Extract the (X, Y) coordinate from the center of the cell holding the provided text.  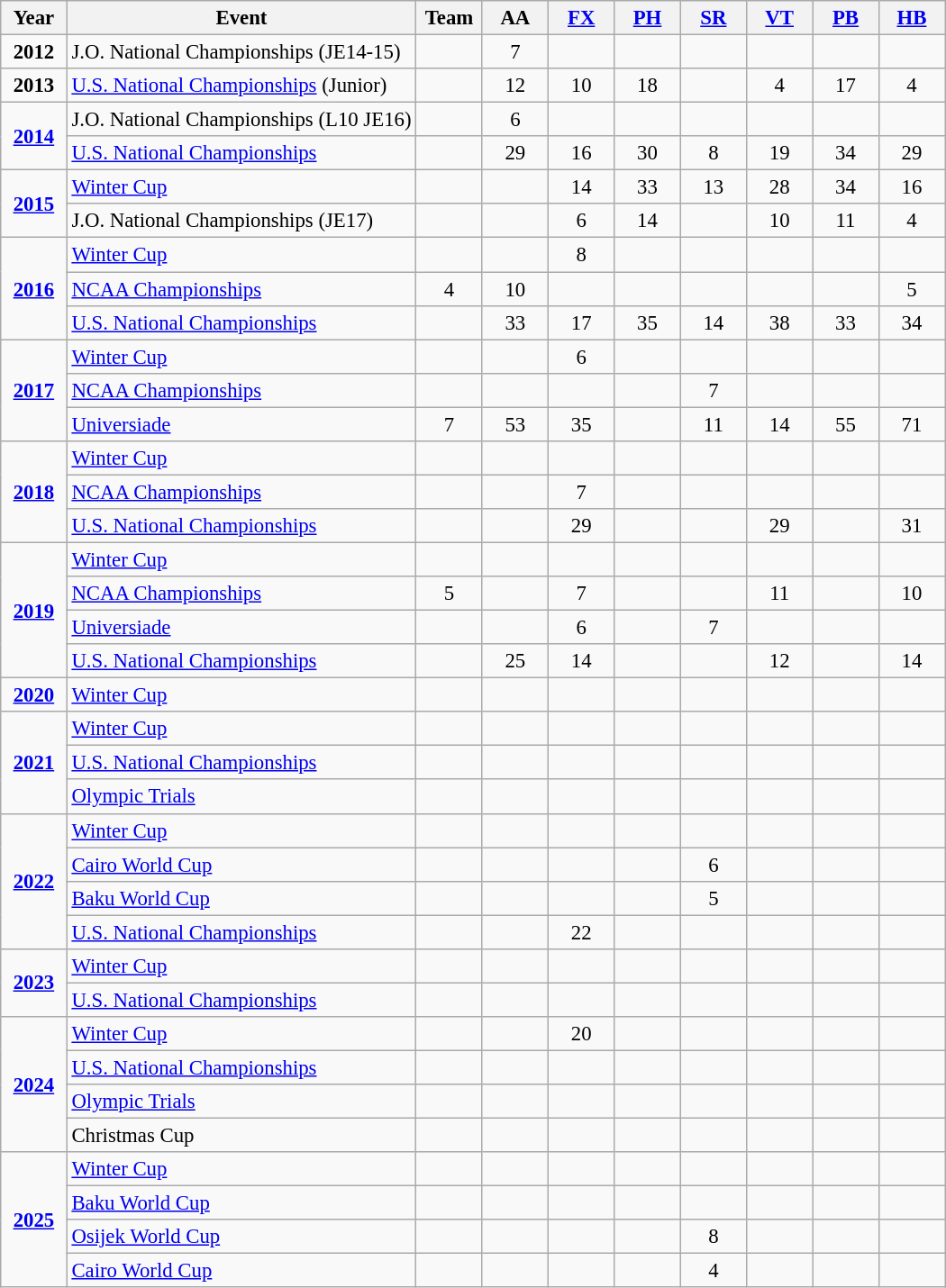
55 (845, 424)
2020 (34, 695)
VT (780, 18)
2023 (34, 984)
2015 (34, 204)
FX (582, 18)
Christmas Cup (241, 1136)
20 (582, 1034)
53 (515, 424)
2024 (34, 1084)
2019 (34, 610)
HB (912, 18)
U.S. National Championships (Junior) (241, 86)
28 (780, 187)
2012 (34, 52)
2018 (34, 492)
2022 (34, 881)
38 (780, 322)
13 (714, 187)
30 (647, 153)
Event (241, 18)
2025 (34, 1220)
Osijek World Cup (241, 1237)
PH (647, 18)
J.O. National Championships (JE14-15) (241, 52)
AA (515, 18)
19 (780, 153)
Team (449, 18)
22 (582, 932)
2017 (34, 391)
J.O. National Championships (L10 JE16) (241, 120)
31 (912, 526)
2013 (34, 86)
2016 (34, 288)
71 (912, 424)
PB (845, 18)
J.O. National Championships (JE17) (241, 221)
SR (714, 18)
25 (515, 661)
2014 (34, 137)
18 (647, 86)
2021 (34, 762)
Year (34, 18)
